Detect which cell encompasses the target text, then output its [x, y] center coordinate. 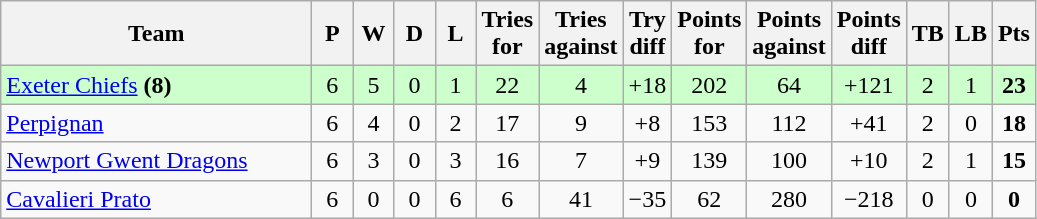
+10 [868, 161]
17 [508, 123]
L [456, 34]
Team [156, 34]
−35 [648, 199]
TB [928, 34]
202 [710, 85]
16 [508, 161]
Exeter Chiefs (8) [156, 85]
64 [789, 85]
+18 [648, 85]
+41 [868, 123]
280 [789, 199]
15 [1014, 161]
100 [789, 161]
9 [581, 123]
Points against [789, 34]
22 [508, 85]
Points for [710, 34]
Try diff [648, 34]
23 [1014, 85]
Newport Gwent Dragons [156, 161]
139 [710, 161]
153 [710, 123]
18 [1014, 123]
7 [581, 161]
LB [970, 34]
41 [581, 199]
W [374, 34]
Points diff [868, 34]
+121 [868, 85]
D [414, 34]
Pts [1014, 34]
Cavalieri Prato [156, 199]
P [332, 34]
+8 [648, 123]
Perpignan [156, 123]
Tries against [581, 34]
−218 [868, 199]
112 [789, 123]
Tries for [508, 34]
+9 [648, 161]
62 [710, 199]
5 [374, 85]
